Pinpoint the cell where the given text exists, returning its (x, y) midpoint coordinate. 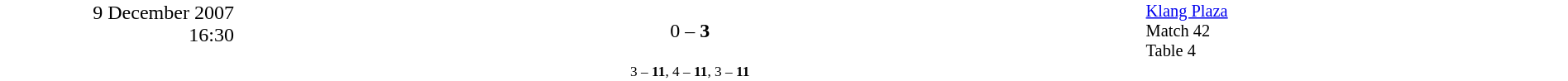
9 December 200716:30 (117, 40)
3 – 11, 4 – 11, 3 – 11 (690, 71)
0 – 3 (690, 31)
Klang PlazaMatch 42Table 4 (1356, 31)
